Find where the given text appears and provide that cell's center as [X, Y] coordinate. 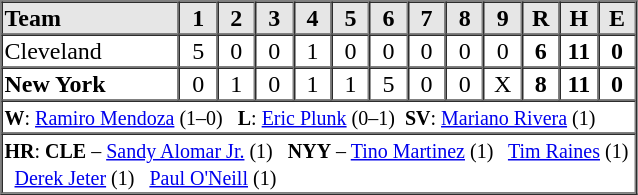
H [579, 18]
Cleveland [91, 50]
7 [427, 18]
X [503, 84]
HR: CLE – Sandy Alomar Jr. (1) NYY – Tino Martinez (1) Tim Raines (1) Derek Jeter (1) Paul O'Neill (1) [319, 164]
3 [274, 18]
9 [503, 18]
4 [312, 18]
Team [91, 18]
E [617, 18]
2 [236, 18]
W: Ramiro Mendoza (1–0) L: Eric Plunk (0–1) SV: Mariano Rivera (1) [319, 116]
R [541, 18]
New York [91, 84]
